Extract the (X, Y) coordinate from the center of the cell holding the provided text.  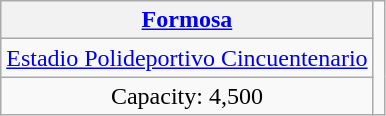
Estadio Polideportivo Cincuentenario (187, 58)
Capacity: 4,500 (187, 96)
Formosa (187, 20)
